Detect which cell encompasses the target text, then output its (x, y) center coordinate. 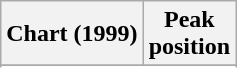
Chart (1999) (72, 34)
Peakposition (189, 34)
